Return [X, Y] of the center of cell containing provided text 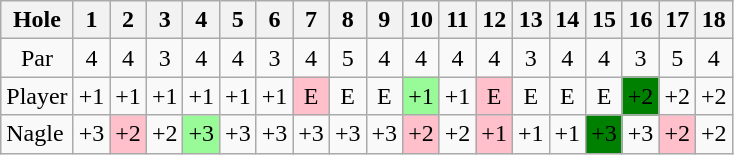
15 [604, 20]
6 [274, 20]
17 [678, 20]
13 [530, 20]
1 [92, 20]
2 [128, 20]
16 [640, 20]
9 [384, 20]
7 [312, 20]
Par [37, 58]
11 [458, 20]
Nagle [37, 134]
Player [37, 96]
8 [348, 20]
14 [568, 20]
10 [422, 20]
Hole [37, 20]
12 [494, 20]
18 [714, 20]
